Output the [X, Y] coordinate of the center of the cell containing the given text.  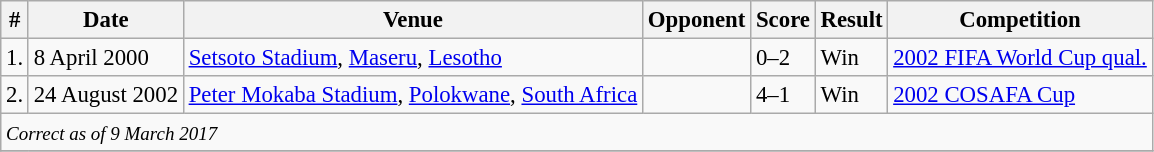
0–2 [784, 58]
Competition [1020, 20]
Date [106, 20]
24 August 2002 [106, 95]
2002 COSAFA Cup [1020, 95]
# [15, 20]
1. [15, 58]
Peter Mokaba Stadium, Polokwane, South Africa [412, 95]
Score [784, 20]
Correct as of 9 March 2017 [576, 133]
Setsoto Stadium, Maseru, Lesotho [412, 58]
Opponent [697, 20]
8 April 2000 [106, 58]
4–1 [784, 95]
Result [852, 20]
2. [15, 95]
Venue [412, 20]
2002 FIFA World Cup qual. [1020, 58]
